Detect which cell encompasses the target text, then output its [x, y] center coordinate. 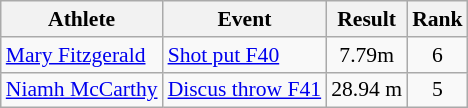
7.79m [366, 55]
Event [245, 19]
Result [366, 19]
Mary Fitzgerald [82, 55]
Rank [438, 19]
5 [438, 90]
6 [438, 55]
Shot put F40 [245, 55]
Athlete [82, 19]
Discus throw F41 [245, 90]
28.94 m [366, 90]
Niamh McCarthy [82, 90]
